From the cell containing the given text, extract its center point as [X, Y] coordinate. 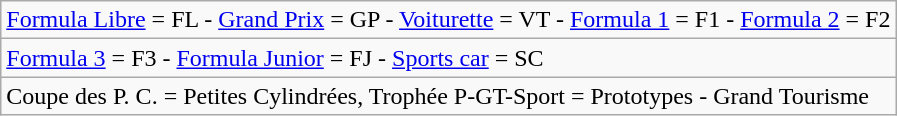
Formula 3 = F3 - Formula Junior = FJ - Sports car = SC [448, 58]
Coupe des P. C. = Petites Cylindrées, Trophée P-GT-Sport = Prototypes - Grand Tourisme [448, 96]
Formula Libre = FL - Grand Prix = GP - Voiturette = VT - Formula 1 = F1 - Formula 2 = F2 [448, 20]
